Capture the cell that displays the provided text and extract its [x, y] central coordinate. 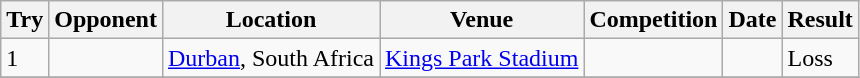
Loss [820, 58]
Result [820, 20]
Opponent [106, 20]
Venue [482, 20]
1 [25, 58]
Try [25, 20]
Location [270, 20]
Kings Park Stadium [482, 58]
Date [752, 20]
Durban, South Africa [270, 58]
Competition [654, 20]
